Capture the cell that displays the provided text and extract its (x, y) central coordinate. 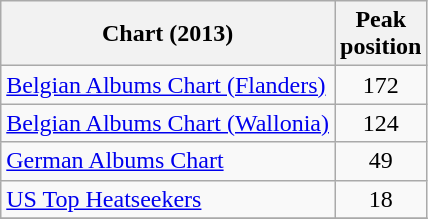
124 (380, 123)
18 (380, 199)
Belgian Albums Chart (Wallonia) (168, 123)
US Top Heatseekers (168, 199)
Chart (2013) (168, 34)
German Albums Chart (168, 161)
Belgian Albums Chart (Flanders) (168, 85)
Peakposition (380, 34)
172 (380, 85)
49 (380, 161)
